Identify which cell holds the provided text, then report its [X, Y] central coordinate. 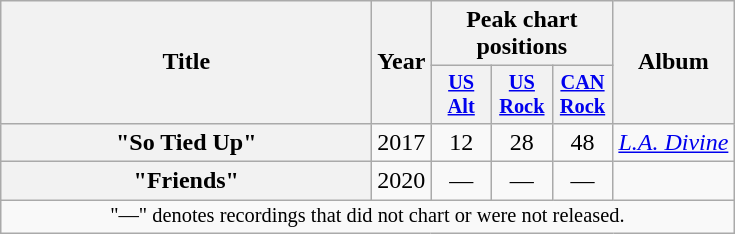
"So Tied Up" [186, 142]
Year [402, 62]
48 [582, 142]
Peak chart positions [522, 34]
USRock [522, 95]
2020 [402, 181]
2017 [402, 142]
12 [462, 142]
Title [186, 62]
"—" denotes recordings that did not chart or were not released. [368, 217]
USAlt [462, 95]
Album [674, 62]
CANRock [582, 95]
28 [522, 142]
L.A. Divine [674, 142]
"Friends" [186, 181]
